Identify which cell holds the provided text, then report its (X, Y) central coordinate. 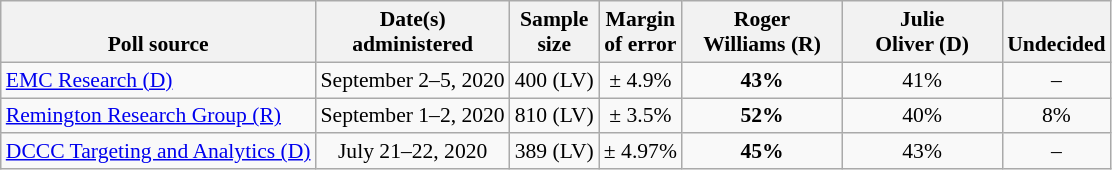
Remington Research Group (R) (158, 116)
July 21–22, 2020 (413, 152)
September 2–5, 2020 (413, 80)
810 (LV) (554, 116)
RogerWilliams (R) (762, 32)
Undecided (1056, 32)
± 4.9% (640, 80)
Samplesize (554, 32)
Marginof error (640, 32)
September 1–2, 2020 (413, 116)
JulieOliver (D) (922, 32)
389 (LV) (554, 152)
400 (LV) (554, 80)
Poll source (158, 32)
8% (1056, 116)
Date(s)administered (413, 32)
52% (762, 116)
40% (922, 116)
45% (762, 152)
± 4.97% (640, 152)
EMC Research (D) (158, 80)
DCCC Targeting and Analytics (D) (158, 152)
± 3.5% (640, 116)
41% (922, 80)
